Output the (X, Y) coordinate of the center of the cell containing the given text.  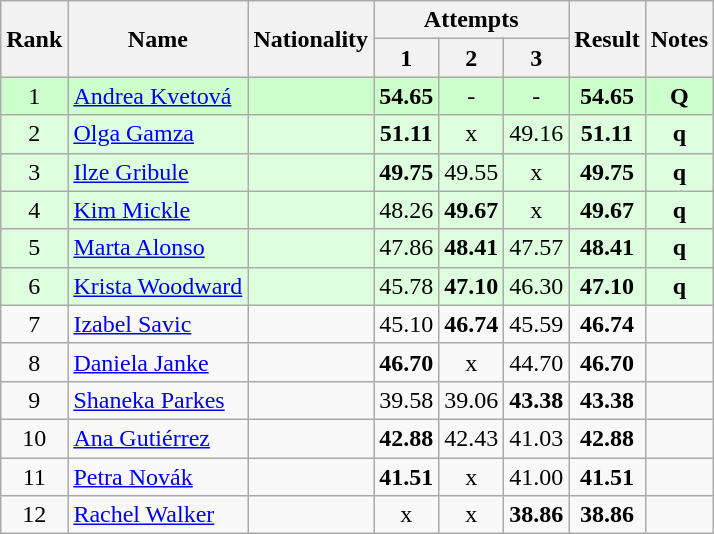
42.43 (472, 438)
Marta Alonso (158, 248)
39.58 (406, 400)
49.55 (472, 172)
Kim Mickle (158, 210)
46.30 (536, 286)
8 (34, 362)
Andrea Kvetová (158, 96)
12 (34, 515)
44.70 (536, 362)
Olga Gamza (158, 134)
Notes (679, 39)
Rachel Walker (158, 515)
49.16 (536, 134)
Ilze Gribule (158, 172)
45.78 (406, 286)
Krista Woodward (158, 286)
4 (34, 210)
45.10 (406, 324)
Daniela Janke (158, 362)
41.00 (536, 477)
47.57 (536, 248)
45.59 (536, 324)
Shaneka Parkes (158, 400)
Ana Gutiérrez (158, 438)
7 (34, 324)
9 (34, 400)
41.03 (536, 438)
39.06 (472, 400)
5 (34, 248)
Result (607, 39)
Rank (34, 39)
10 (34, 438)
Izabel Savic (158, 324)
Petra Novák (158, 477)
47.86 (406, 248)
Name (158, 39)
Attempts (472, 20)
6 (34, 286)
Nationality (311, 39)
Q (679, 96)
48.26 (406, 210)
11 (34, 477)
